Extract the (X, Y) coordinate from the center of the cell holding the provided text.  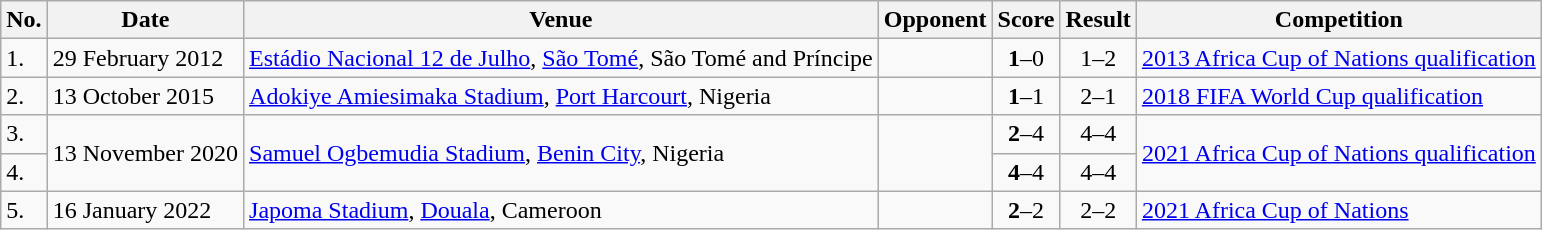
2018 FIFA World Cup qualification (1338, 96)
2. (24, 96)
Estádio Nacional 12 de Julho, São Tomé, São Tomé and Príncipe (562, 58)
Opponent (935, 20)
13 November 2020 (145, 153)
29 February 2012 (145, 58)
1–0 (1026, 58)
13 October 2015 (145, 96)
4. (24, 172)
2–4 (1026, 134)
5. (24, 210)
1–1 (1026, 96)
2021 Africa Cup of Nations qualification (1338, 153)
Venue (562, 20)
Result (1098, 20)
2021 Africa Cup of Nations (1338, 210)
1. (24, 58)
2–1 (1098, 96)
Samuel Ogbemudia Stadium, Benin City, Nigeria (562, 153)
No. (24, 20)
Japoma Stadium, Douala, Cameroon (562, 210)
1–2 (1098, 58)
Date (145, 20)
2013 Africa Cup of Nations qualification (1338, 58)
Competition (1338, 20)
Adokiye Amiesimaka Stadium, Port Harcourt, Nigeria (562, 96)
16 January 2022 (145, 210)
3. (24, 134)
Score (1026, 20)
